Return (x, y) of the center of cell containing provided text 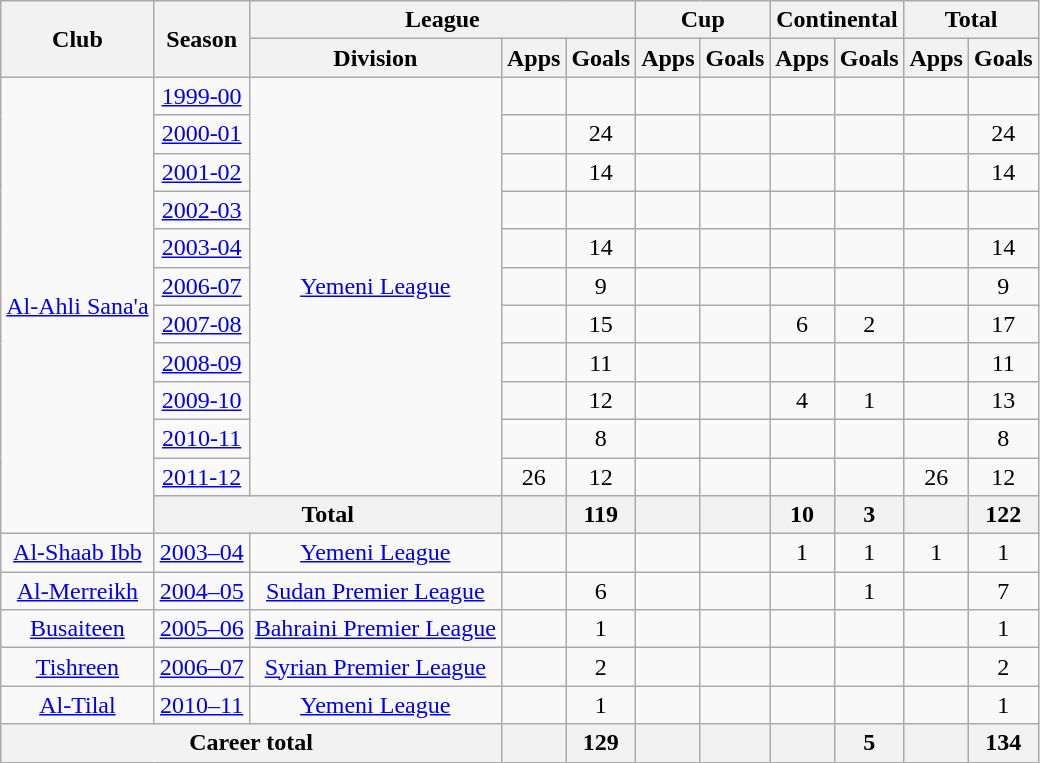
4 (802, 400)
Bahraini Premier League (375, 629)
Al-Shaab Ibb (78, 553)
119 (601, 515)
2011-12 (202, 477)
129 (601, 743)
Cup (703, 20)
2007-08 (202, 324)
2010–11 (202, 705)
122 (1003, 515)
2009-10 (202, 400)
2003-04 (202, 248)
Al-Merreikh (78, 591)
2006-07 (202, 286)
Career total (252, 743)
2000-01 (202, 134)
Continental (837, 20)
1999-00 (202, 96)
3 (869, 515)
League (442, 20)
Division (375, 58)
15 (601, 324)
2010-11 (202, 438)
2001-02 (202, 172)
134 (1003, 743)
17 (1003, 324)
Season (202, 39)
2006–07 (202, 667)
7 (1003, 591)
Club (78, 39)
Al-Tilal (78, 705)
Busaiteen (78, 629)
2004–05 (202, 591)
2002-03 (202, 210)
Al-Ahli Sana'a (78, 306)
10 (802, 515)
13 (1003, 400)
Sudan Premier League (375, 591)
Tishreen (78, 667)
2005–06 (202, 629)
Syrian Premier League (375, 667)
2008-09 (202, 362)
2003–04 (202, 553)
5 (869, 743)
